Return the (X, Y) coordinate for the center point of the cell that contains the specified text.  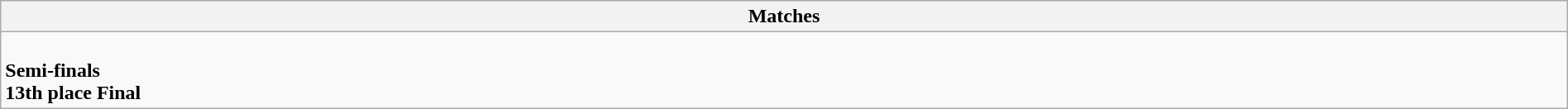
Matches (784, 17)
Semi-finals 13th place Final (784, 70)
